Identify which cell holds the provided text, then report its [X, Y] central coordinate. 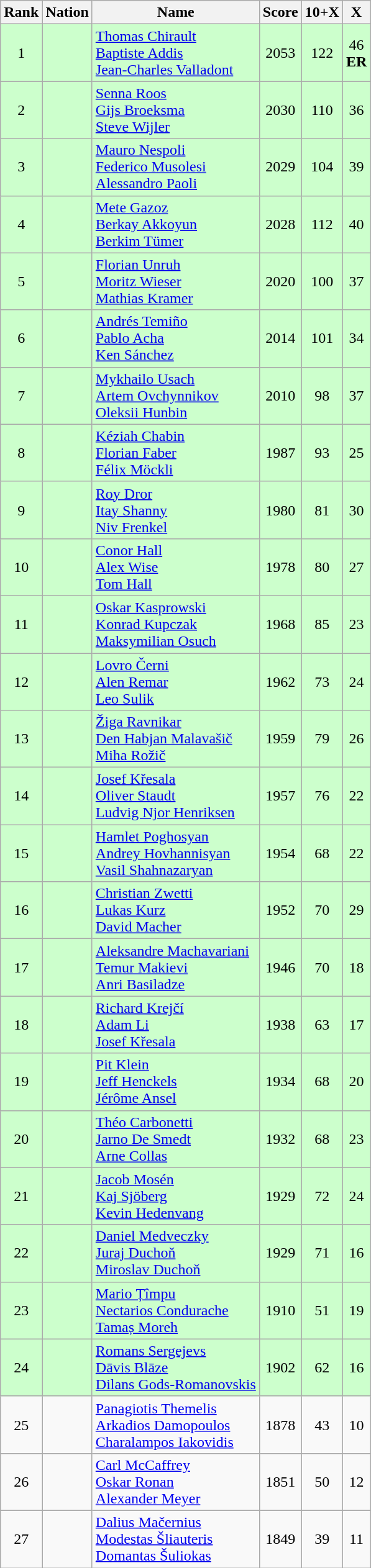
43 [322, 1425]
4 [21, 224]
1902 [280, 1367]
Mykhailo UsachArtem OvchynnikovOleksii Hunbin [175, 396]
7 [21, 396]
Josef KřesalaOliver StaudtLudvig Njor Henriksen [175, 796]
Name [175, 12]
Thomas ChiraultBaptiste Addis Jean-Charles Valladont [175, 53]
Pit KleinJeff HenckelsJérôme Ansel [175, 1082]
Dalius MačerniusModestas ŠliauterisDomantas Šuliokas [175, 1539]
Carl McCaffreyOskar RonanAlexander Meyer [175, 1482]
1938 [280, 1025]
2 [21, 110]
1932 [280, 1139]
Mario ȚîmpuNectarios ConduracheTamaș Moreh [175, 1310]
5 [21, 281]
40 [356, 224]
1934 [280, 1082]
110 [322, 110]
Roy DrorItay ShannyNiv Frenkel [175, 510]
21 [21, 1196]
104 [322, 167]
1978 [280, 567]
10+X [322, 12]
Mauro NespoliFederico MusolesiAlessandro Paoli [175, 167]
Senna RoosGijs BroeksmaSteve Wijler [175, 110]
Théo CarbonettiJarno De SmedtArne Collas [175, 1139]
Romans SergejevsDāvis BlāzeDilans Gods-Romanovskis [175, 1367]
Rank [21, 12]
Žiga RavnikarDen Habjan MalavašičMiha Rožič [175, 739]
2020 [280, 281]
2029 [280, 167]
34 [356, 338]
72 [322, 1196]
8 [21, 453]
73 [322, 682]
1849 [280, 1539]
15 [21, 853]
100 [322, 281]
80 [322, 567]
1957 [280, 796]
9 [21, 510]
1952 [280, 910]
63 [322, 1025]
Score [280, 12]
3 [21, 167]
1980 [280, 510]
122 [322, 53]
2014 [280, 338]
93 [322, 453]
79 [322, 739]
Florian UnruhMoritz WieserMathias Kramer [175, 281]
Panagiotis ThemelisArkadios DamopoulosCharalampos Iakovidis [175, 1425]
62 [322, 1367]
30 [356, 510]
71 [322, 1253]
1954 [280, 853]
2028 [280, 224]
X [356, 12]
Mete GazozBerkay AkkoyunBerkim Tümer [175, 224]
Daniel MedveczkyJuraj DuchoňMiroslav Duchoň [175, 1253]
2053 [280, 53]
29 [356, 910]
Conor HallAlex WiseTom Hall [175, 567]
76 [322, 796]
Richard KrejčíAdam LiJosef Křesala [175, 1025]
112 [322, 224]
6 [21, 338]
98 [322, 396]
Nation [67, 12]
51 [322, 1310]
1878 [280, 1425]
81 [322, 510]
46 ER [356, 53]
2030 [280, 110]
Christian ZwettiLukas KurzDavid Macher [175, 910]
101 [322, 338]
50 [322, 1482]
1946 [280, 968]
1959 [280, 739]
Kéziah ChabinFlorian FaberFélix Möckli [175, 453]
Jacob MosénKaj SjöbergKevin Hedenvang [175, 1196]
85 [322, 624]
1968 [280, 624]
Aleksandre MachavarianiTemur MakieviAnri Basiladze [175, 968]
Oskar KasprowskiKonrad KupczakMaksymilian Osuch [175, 624]
1851 [280, 1482]
1962 [280, 682]
1910 [280, 1310]
Hamlet PoghosyanAndrey HovhannisyanVasil Shahnazaryan [175, 853]
1987 [280, 453]
1 [21, 53]
Lovro ČerniAlen RemarLeo Sulik [175, 682]
13 [21, 739]
14 [21, 796]
2010 [280, 396]
36 [356, 110]
Andrés TemiñoPablo AchaKen Sánchez [175, 338]
